Extract the [x, y] coordinate from the center of the cell holding the provided text.  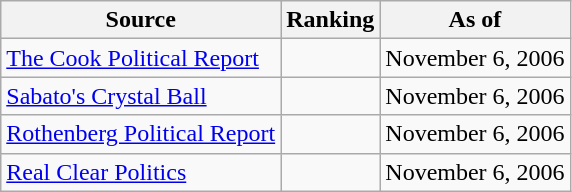
Rothenberg Political Report [141, 134]
Sabato's Crystal Ball [141, 96]
As of [475, 20]
Real Clear Politics [141, 172]
Ranking [330, 20]
The Cook Political Report [141, 58]
Source [141, 20]
